Find where the given text appears and provide that cell's center as [X, Y] coordinate. 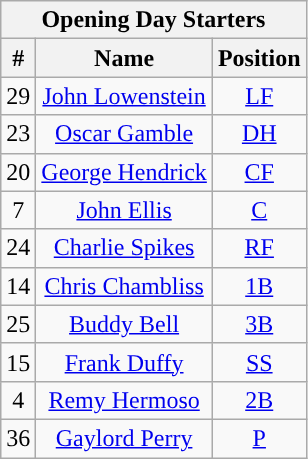
1B [259, 286]
CF [259, 172]
15 [18, 362]
Gaylord Perry [124, 438]
3B [259, 324]
Name [124, 58]
23 [18, 134]
Position [259, 58]
36 [18, 438]
C [259, 210]
DH [259, 134]
John Ellis [124, 210]
George Hendrick [124, 172]
14 [18, 286]
Oscar Gamble [124, 134]
20 [18, 172]
7 [18, 210]
RF [259, 248]
29 [18, 96]
2B [259, 400]
John Lowenstein [124, 96]
# [18, 58]
Opening Day Starters [154, 20]
P [259, 438]
LF [259, 96]
Frank Duffy [124, 362]
Buddy Bell [124, 324]
4 [18, 400]
SS [259, 362]
Remy Hermoso [124, 400]
24 [18, 248]
Chris Chambliss [124, 286]
25 [18, 324]
Charlie Spikes [124, 248]
